Determine the (X, Y) coordinate at the center of the cell enclosing the given text.  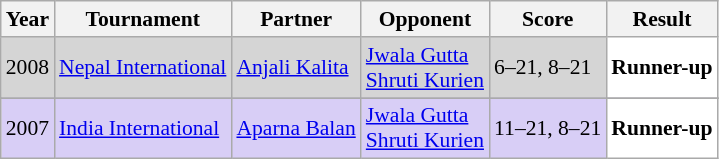
Score (548, 19)
Result (662, 19)
6–21, 8–21 (548, 68)
Partner (296, 19)
2007 (28, 128)
Nepal International (142, 68)
2008 (28, 68)
Year (28, 19)
Aparna Balan (296, 128)
Anjali Kalita (296, 68)
India International (142, 128)
Opponent (425, 19)
11–21, 8–21 (548, 128)
Tournament (142, 19)
